Pinpoint the cell where the given text exists, returning its [x, y] midpoint coordinate. 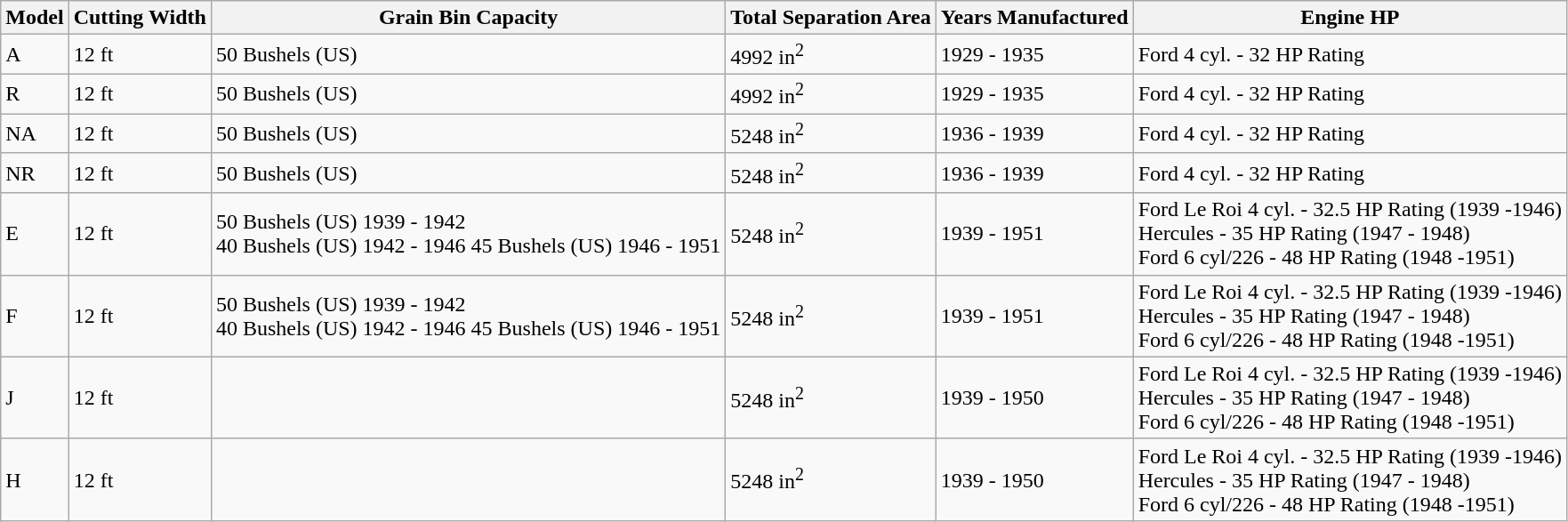
F [35, 316]
Model [35, 18]
Years Manufactured [1034, 18]
NA [35, 133]
NR [35, 173]
E [35, 234]
Cutting Width [140, 18]
H [35, 479]
Total Separation Area [831, 18]
A [35, 55]
R [35, 94]
Engine HP [1350, 18]
Grain Bin Capacity [468, 18]
J [35, 398]
